Provide the (X, Y) coordinate of the cell's center where the given text is located.  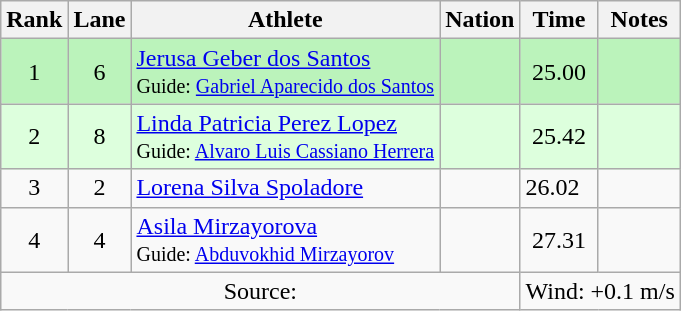
6 (100, 72)
8 (100, 136)
Notes (639, 20)
27.31 (559, 240)
Source: (260, 291)
Asila MirzayorovaGuide: Abduvokhid Mirzayorov (286, 240)
3 (34, 188)
1 (34, 72)
Athlete (286, 20)
25.00 (559, 72)
25.42 (559, 136)
Linda Patricia Perez LopezGuide: Alvaro Luis Cassiano Herrera (286, 136)
Lorena Silva Spoladore (286, 188)
Time (559, 20)
Jerusa Geber dos SantosGuide: Gabriel Aparecido dos Santos (286, 72)
Rank (34, 20)
Wind: +0.1 m/s (600, 291)
Nation (480, 20)
26.02 (559, 188)
Lane (100, 20)
